Return [X, Y] of the center of cell containing provided text 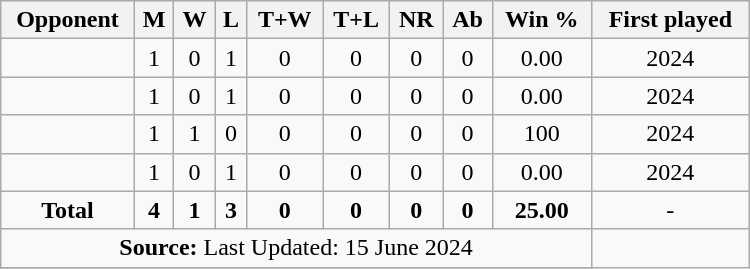
Ab [468, 20]
T+L [356, 20]
First played [670, 20]
3 [231, 210]
L [231, 20]
Win % [542, 20]
Opponent [68, 20]
W [194, 20]
25.00 [542, 210]
M [154, 20]
100 [542, 134]
NR [416, 20]
T+W [285, 20]
Total [68, 210]
Source: Last Updated: 15 June 2024 [296, 248]
- [670, 210]
4 [154, 210]
